Determine the (x, y) coordinate at the center of the cell enclosing the given text.  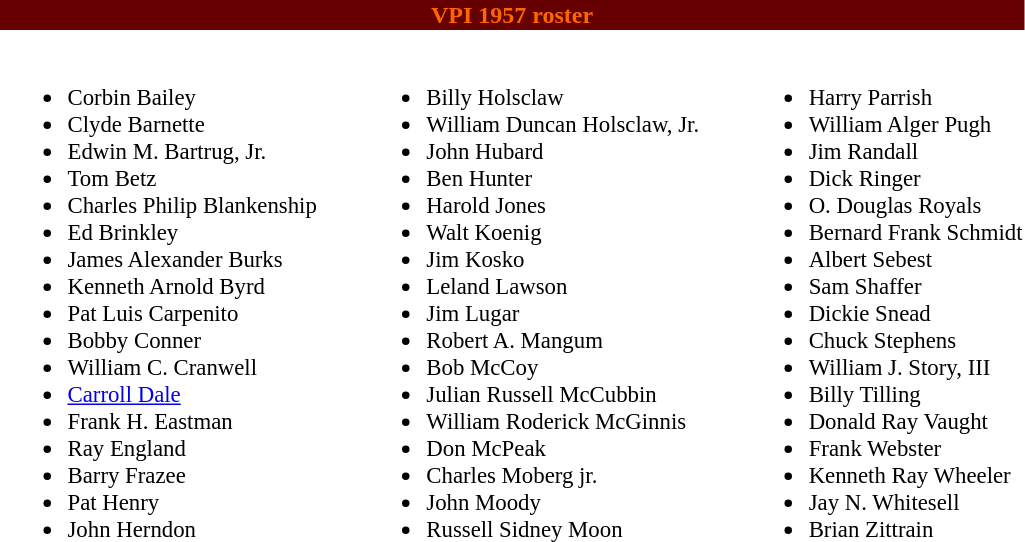
VPI 1957 roster (512, 15)
